Capture the cell that displays the provided text and extract its [X, Y] central coordinate. 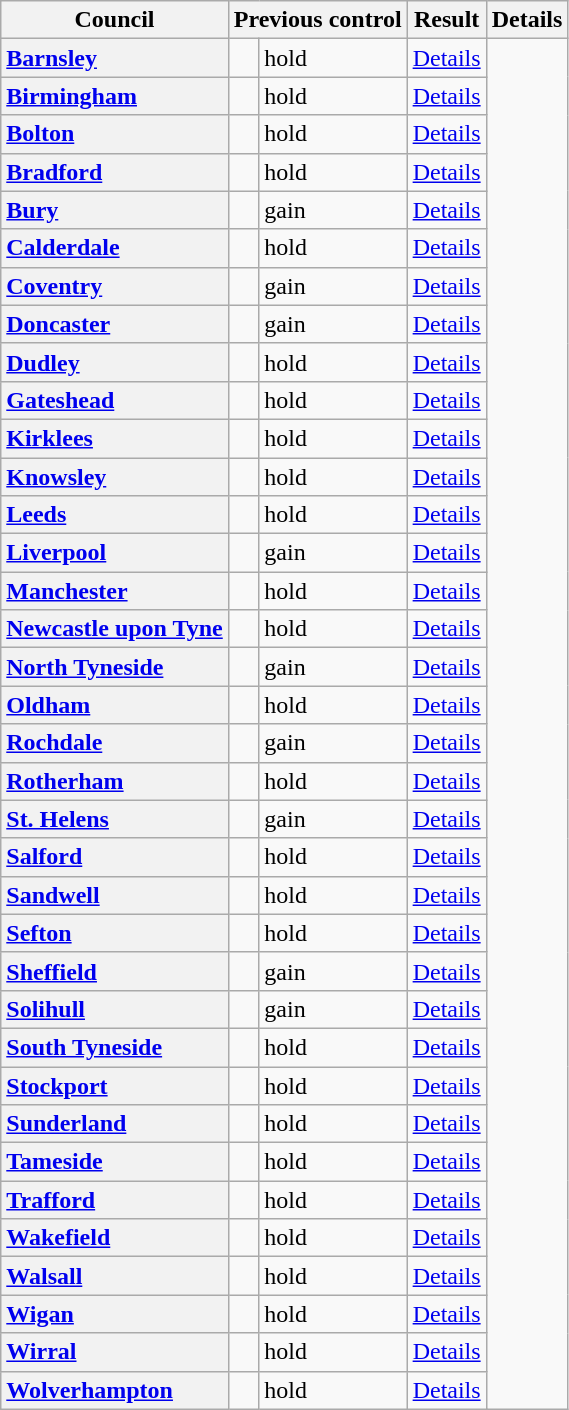
Council [115, 20]
Wolverhampton [115, 1390]
Trafford [115, 1200]
Coventry [115, 286]
Walsall [115, 1276]
Rochdale [115, 743]
Manchester [115, 591]
Wirral [115, 1352]
Knowsley [115, 477]
Bolton [115, 134]
Salford [115, 857]
Dudley [115, 362]
Newcastle upon Tyne [115, 629]
Liverpool [115, 553]
Sunderland [115, 1124]
Gateshead [115, 400]
Rotherham [115, 781]
Sefton [115, 933]
Kirklees [115, 438]
Sandwell [115, 895]
Wakefield [115, 1238]
Bradford [115, 172]
Oldham [115, 705]
Wigan [115, 1314]
Birmingham [115, 96]
North Tyneside [115, 667]
Result [446, 20]
South Tyneside [115, 1047]
Doncaster [115, 324]
Tameside [115, 1162]
Solihull [115, 1009]
Sheffield [115, 971]
Barnsley [115, 58]
Bury [115, 210]
Stockport [115, 1085]
Calderdale [115, 248]
St. Helens [115, 819]
Leeds [115, 515]
Previous control [318, 20]
